Search for the cell housing the specified text and yield its (x, y) center coordinate. 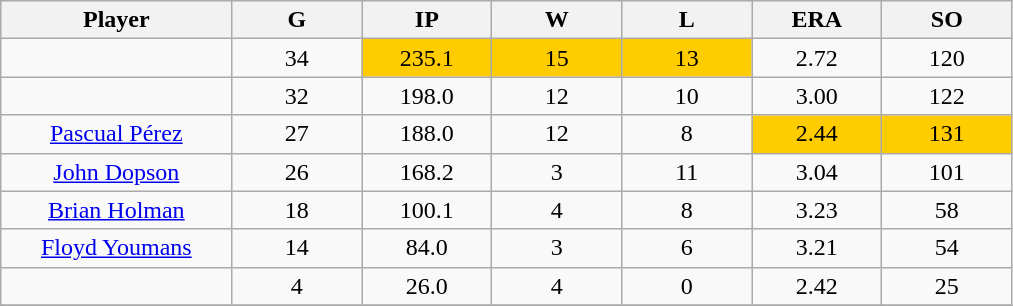
3.21 (817, 248)
34 (297, 58)
168.2 (427, 172)
58 (947, 210)
26.0 (427, 286)
188.0 (427, 134)
120 (947, 58)
25 (947, 286)
John Dopson (116, 172)
54 (947, 248)
11 (687, 172)
14 (297, 248)
2.42 (817, 286)
13 (687, 58)
15 (557, 58)
Floyd Youmans (116, 248)
198.0 (427, 96)
10 (687, 96)
G (297, 20)
27 (297, 134)
IP (427, 20)
235.1 (427, 58)
3.00 (817, 96)
122 (947, 96)
3.04 (817, 172)
32 (297, 96)
2.72 (817, 58)
101 (947, 172)
W (557, 20)
2.44 (817, 134)
131 (947, 134)
0 (687, 286)
3.23 (817, 210)
Pascual Pérez (116, 134)
Player (116, 20)
ERA (817, 20)
18 (297, 210)
SO (947, 20)
L (687, 20)
26 (297, 172)
6 (687, 248)
Brian Holman (116, 210)
100.1 (427, 210)
84.0 (427, 248)
